Provide the [X, Y] coordinate of the cell's center where the given text is located.  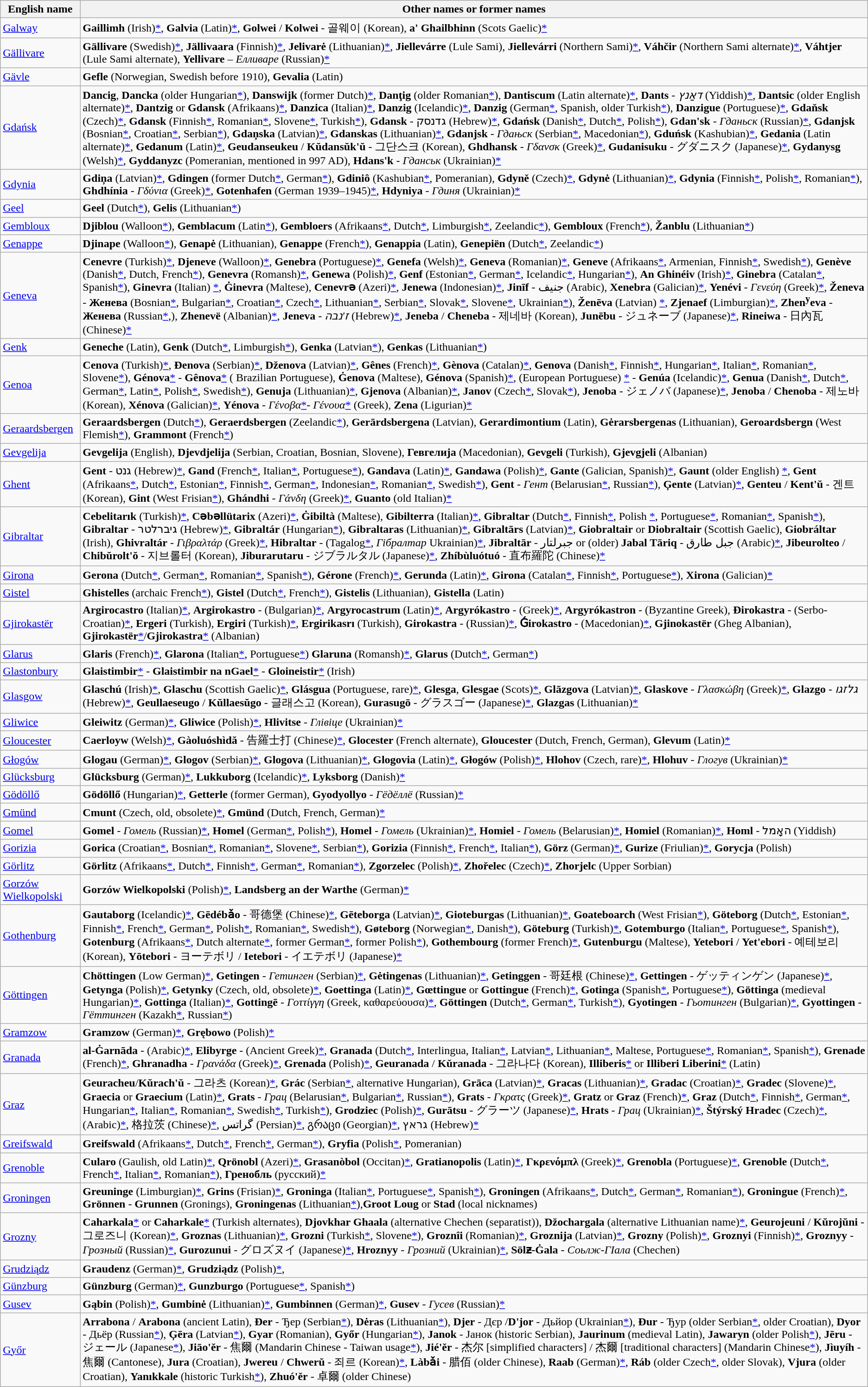
Gdynia [40, 185]
Genk [40, 347]
Gorzów Wielkopolski [40, 889]
Gusev [40, 1304]
Glücksburg (German)*, Lukkuborg (Icelandic)*, Lyksborg (Danish)* [474, 777]
Geraardsbergen [40, 428]
Geneva [40, 295]
Greifswald [40, 1144]
Glasgow [40, 697]
Gefle (Norwegian, Swedish before 1910), Gevalia (Latin) [474, 77]
Głogów [40, 759]
Geel [40, 208]
Glücksburg [40, 777]
Ghent [40, 484]
Görlitz [40, 866]
Gorizia [40, 848]
Cmunt (Czech, old, obsolete)*, Gmünd (Dutch, French, German)* [474, 812]
Gleiwitz (German)*, Gliwice (Polish)*, Hlivitse - Глівіце (Ukrainian)* [474, 722]
Gävle [40, 77]
Girona [40, 575]
Gödöllő [40, 794]
Günzburg [40, 1286]
Glaris (French)*, Glarona (Italian*, Portuguese*) Glaruna (Romansh)*, Glarus (Dutch*, German*) [474, 653]
Geel (Dutch*), Gelis (Lithuanian*) [474, 208]
Granada [40, 1057]
Gothenburg [40, 936]
Gaillimh (Irish)*, Galvia (Latin)*, Golwei / Kolwei - 골웨이 (Korean), a' Ghailbhinn (Scots Gaelic)* [474, 28]
Glarus [40, 653]
Greifswald (Afrikaans*, Dutch*, French*, German*), Gryfia (Polish*, Pomeranian) [474, 1144]
Gembloux [40, 226]
Other names or former names [474, 9]
Glaistimbir* - Glaistimbir na nGael* - Gloineistir* (Irish) [474, 671]
Gödöllő (Hungarian)*, Getterle (former German), Gyodyollyo - Гёдёллё (Russian)* [474, 794]
Graz [40, 1105]
Gevgelija (English), Djevdjelija (Serbian, Croatian, Bosnian, Slovene), Гевгелија (Macedonian), Gevgeli (Turkish), Gjevgjeli (Albanian) [474, 453]
Glastonbury [40, 671]
Gliwice [40, 722]
Gramzow (German)*, Grębowo (Polish)* [474, 1032]
Gąbin (Polish)*, Gumbinė (Lithuanian)*, Gumbinnen (German)*, Gusev - Гусев (Russian)* [474, 1304]
Genoa [40, 385]
Gmünd [40, 812]
Gomel [40, 830]
Göttingen [40, 995]
Günzburg (German)*, Gunzburgo (Portuguese*, Spanish*) [474, 1286]
Gevgelija [40, 453]
Gloucester [40, 741]
Gällivare [40, 53]
Ghistelles (archaic French*), Gistel (Dutch*, French*), Gistelis (Lithuanian), Gistella (Latin) [474, 593]
Győr [40, 1350]
Caerloyw (Welsh)*, Gàoluóshìdă - 告羅士打 (Chinese)*, Glocester (French alternate), Gloucester (Dutch, French, German), Glevum (Latin)* [474, 741]
Gramzow [40, 1032]
Gistel [40, 593]
Grenoble [40, 1168]
Gdańsk [40, 127]
Djiblou (Walloon*), Gemblacum (Latin*), Gembloers (Afrikaans*, Dutch*, Limburgish*, Zeelandic*), Gembloux (French*), Žanblu (Lithuanian*) [474, 226]
Grudziądz [40, 1269]
Glogau (German)*, Glogov (Serbian)*, Glogova (Lithuanian)*, Glogovia (Latin)*, Głogów (Polish)*, Hlohov (Czech, rare)*, Hlohuv - Глогув (Ukrainian)* [474, 759]
Djinape (Walloon*), Genapė (Lithuanian), Genappe (French*), Genappia (Latin), Genepiën (Dutch*, Zeelandic*) [474, 243]
Grozny [40, 1236]
Graudenz (German)*, Grudziądz (Polish)*, [474, 1269]
English name [40, 9]
Görlitz (Afrikaans*, Dutch*, Finnish*, German*, Romanian*), Zgorzelec (Polish)*, Zhořelec (Czech)*, Zhorjelc (Upper Sorbian) [474, 866]
Genappe [40, 243]
Geneche (Latin), Genk (Dutch*, Limburgish*), Genka (Latvian*), Genkas (Lithuanian*) [474, 347]
Gibraltar [40, 537]
Gorzów Wielkopolski (Polish)*, Landsberg an der Warthe (German)* [474, 889]
Gjirokastër [40, 623]
Galway [40, 28]
Groningen [40, 1198]
Gerona (Dutch*, German*, Romanian*, Spanish*), Gérone (French)*, Gerunda (Latin)*, Girona (Catalan*, Finnish*, Portuguese*), Xirona (Galician)* [474, 575]
